Find where the given text appears and provide that cell's center as (X, Y) coordinate. 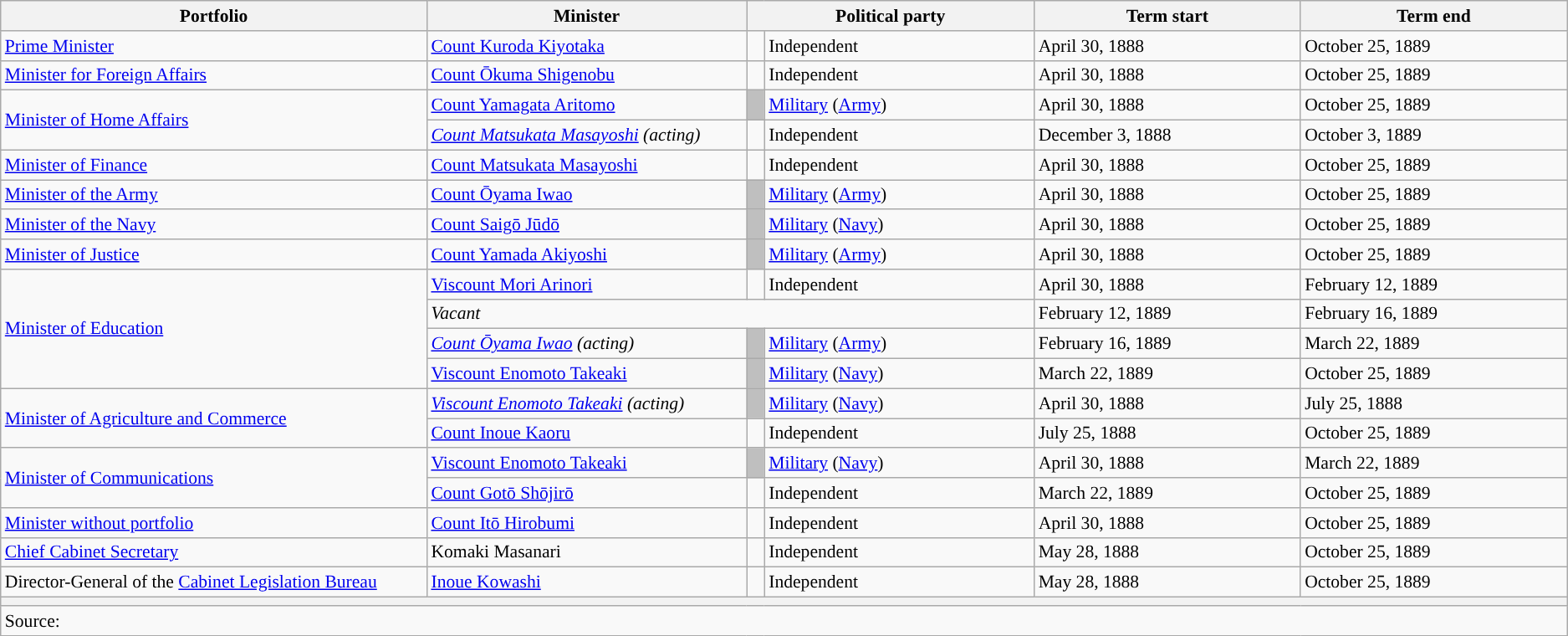
Vacant (730, 314)
Viscount Enomoto Takeaki (acting) (586, 403)
Count Ōkuma Shigenobu (586, 75)
Count Ōyama Iwao (586, 195)
Count Gotō Shōjirō (586, 493)
Minister of Communications (214, 479)
Count Inoue Kaoru (586, 433)
Portfolio (214, 16)
Minister without portfolio (214, 523)
Minister of Education (214, 329)
Director-General of the Cabinet Legislation Bureau (214, 582)
Source: (784, 621)
Minister of Finance (214, 165)
Minister of Agriculture and Commerce (214, 418)
Minister of Home Affairs (214, 121)
Minister for Foreign Affairs (214, 75)
Term end (1433, 16)
Minister (586, 16)
Count Ōyama Iwao (acting) (586, 344)
Count Saigō Jūdō (586, 225)
Count Itō Hirobumi (586, 523)
Count Matsukata Masayoshi (acting) (586, 136)
Count Yamada Akiyoshi (586, 254)
Komaki Masanari (586, 552)
Minister of the Navy (214, 225)
Count Yamagata Aritomo (586, 105)
Minister of Justice (214, 254)
Political party (891, 16)
Viscount Mori Arinori (586, 285)
Chief Cabinet Secretary (214, 552)
Inoue Kowashi (586, 582)
Count Kuroda Kiyotaka (586, 46)
Minister of the Army (214, 195)
December 3, 1888 (1167, 136)
Prime Minister (214, 46)
Count Matsukata Masayoshi (586, 165)
Term start (1167, 16)
October 3, 1889 (1433, 136)
